From the cell containing the given text, extract its center point as (X, Y) coordinate. 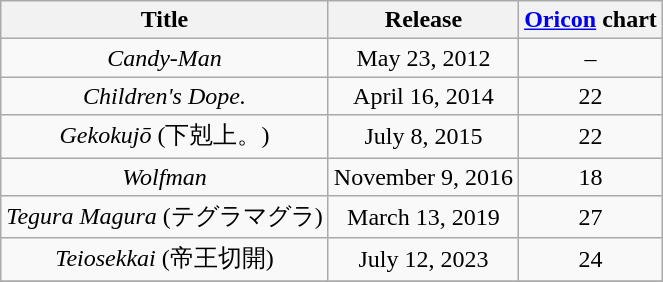
April 16, 2014 (423, 96)
18 (591, 177)
27 (591, 218)
July 12, 2023 (423, 260)
Wolfman (165, 177)
– (591, 58)
July 8, 2015 (423, 136)
Tegura Magura (テグラマグラ) (165, 218)
Candy-Man (165, 58)
Release (423, 20)
March 13, 2019 (423, 218)
Title (165, 20)
Oricon chart (591, 20)
May 23, 2012 (423, 58)
November 9, 2016 (423, 177)
Children's Dope. (165, 96)
Teiosekkai (帝王切開) (165, 260)
Gekokujō (下剋上。) (165, 136)
24 (591, 260)
